Capture the cell that displays the provided text and extract its (X, Y) central coordinate. 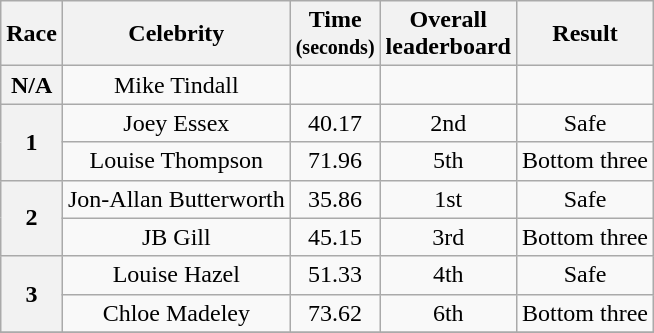
Louise Hazel (176, 275)
3 (32, 294)
1 (32, 142)
Race (32, 34)
Mike Tindall (176, 85)
35.86 (335, 199)
51.33 (335, 275)
Celebrity (176, 34)
Chloe Madeley (176, 313)
5th (448, 161)
2nd (448, 123)
6th (448, 313)
N/A (32, 85)
71.96 (335, 161)
40.17 (335, 123)
45.15 (335, 237)
Result (584, 34)
Louise Thompson (176, 161)
Joey Essex (176, 123)
Overallleaderboard (448, 34)
2 (32, 218)
JB Gill (176, 237)
73.62 (335, 313)
1st (448, 199)
3rd (448, 237)
Jon-Allan Butterworth (176, 199)
Time(seconds) (335, 34)
4th (448, 275)
